From the cell containing the given text, extract its center point as (X, Y) coordinate. 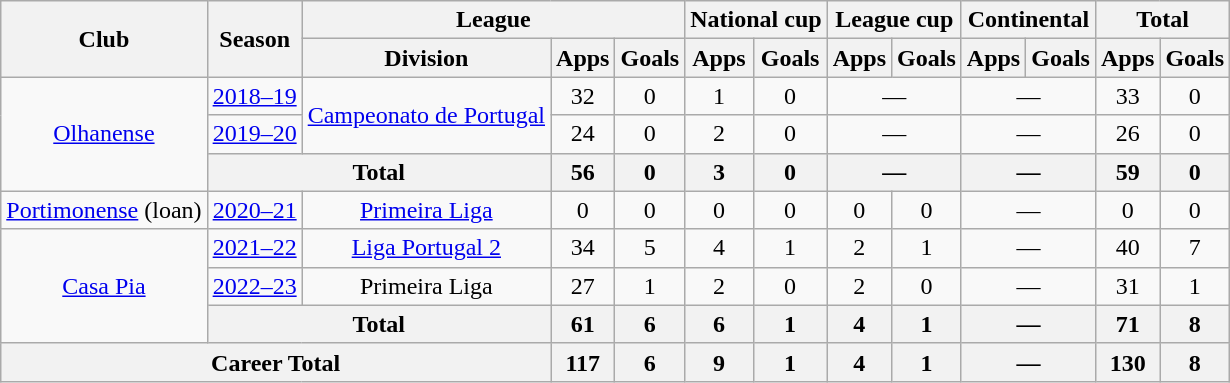
24 (583, 134)
Liga Portugal 2 (426, 248)
59 (1127, 172)
32 (583, 96)
2020–21 (254, 210)
2019–20 (254, 134)
2021–22 (254, 248)
7 (1195, 248)
National cup (756, 20)
9 (719, 362)
League (494, 20)
130 (1127, 362)
27 (583, 286)
26 (1127, 134)
League cup (894, 20)
31 (1127, 286)
71 (1127, 324)
Club (104, 39)
2022–23 (254, 286)
Campeonato de Portugal (426, 115)
Casa Pia (104, 286)
5 (650, 248)
2018–19 (254, 96)
3 (719, 172)
34 (583, 248)
Portimonense (loan) (104, 210)
Continental (1028, 20)
Olhanense (104, 134)
Division (426, 58)
33 (1127, 96)
Career Total (276, 362)
40 (1127, 248)
61 (583, 324)
117 (583, 362)
56 (583, 172)
Season (254, 39)
